Provide the [x, y] coordinate of the cell's center where the given text is located.  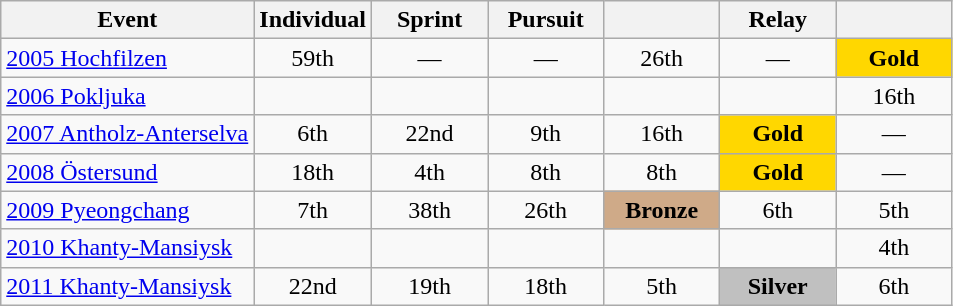
Individual [313, 20]
Silver [778, 286]
Event [128, 20]
7th [313, 210]
Pursuit [546, 20]
2011 Khanty-Mansiysk [128, 286]
2007 Antholz-Anterselva [128, 134]
Bronze [662, 210]
2010 Khanty-Mansiysk [128, 248]
59th [313, 58]
19th [430, 286]
Relay [778, 20]
Sprint [430, 20]
2009 Pyeongchang [128, 210]
2008 Östersund [128, 172]
2006 Pokljuka [128, 96]
2005 Hochfilzen [128, 58]
9th [546, 134]
38th [430, 210]
